Output the (X, Y) coordinate of the center of the cell containing the given text.  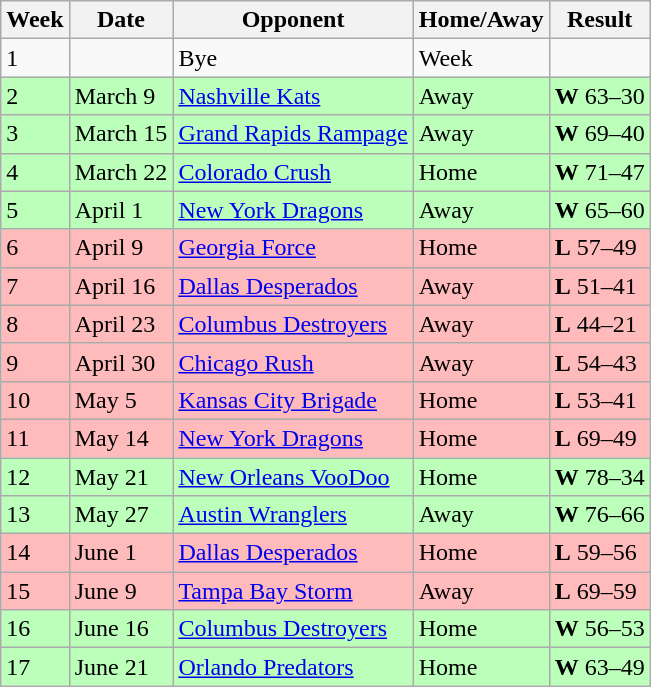
Kansas City Brigade (293, 400)
L 53–41 (600, 400)
April 1 (121, 210)
10 (35, 400)
May 27 (121, 515)
1 (35, 58)
5 (35, 210)
2 (35, 96)
16 (35, 629)
Nashville Kats (293, 96)
W 65–60 (600, 210)
June 9 (121, 591)
April 23 (121, 324)
Tampa Bay Storm (293, 591)
Home/Away (481, 20)
14 (35, 553)
Austin Wranglers (293, 515)
Grand Rapids Rampage (293, 134)
Date (121, 20)
Orlando Predators (293, 667)
L 57–49 (600, 248)
Opponent (293, 20)
May 5 (121, 400)
L 69–49 (600, 438)
L 59–56 (600, 553)
13 (35, 515)
12 (35, 477)
W 76–66 (600, 515)
May 21 (121, 477)
March 22 (121, 172)
New Orleans VooDoo (293, 477)
March 9 (121, 96)
L 54–43 (600, 362)
7 (35, 286)
June 16 (121, 629)
3 (35, 134)
W 78–34 (600, 477)
Result (600, 20)
11 (35, 438)
W 63–49 (600, 667)
L 44–21 (600, 324)
W 56–53 (600, 629)
17 (35, 667)
June 21 (121, 667)
L 69–59 (600, 591)
April 30 (121, 362)
L 51–41 (600, 286)
8 (35, 324)
4 (35, 172)
W 69–40 (600, 134)
March 15 (121, 134)
W 63–30 (600, 96)
6 (35, 248)
April 9 (121, 248)
Chicago Rush (293, 362)
May 14 (121, 438)
Bye (293, 58)
Colorado Crush (293, 172)
Georgia Force (293, 248)
June 1 (121, 553)
9 (35, 362)
15 (35, 591)
W 71–47 (600, 172)
April 16 (121, 286)
